Extract the [x, y] coordinate from the center of the cell holding the provided text.  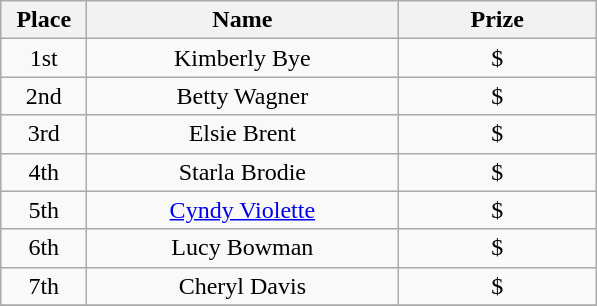
Elsie Brent [242, 134]
3rd [44, 134]
Name [242, 20]
7th [44, 286]
Starla Brodie [242, 172]
5th [44, 210]
2nd [44, 96]
Place [44, 20]
4th [44, 172]
Lucy Bowman [242, 248]
Cheryl Davis [242, 286]
Betty Wagner [242, 96]
Prize [498, 20]
6th [44, 248]
Kimberly Bye [242, 58]
1st [44, 58]
Cyndy Violette [242, 210]
